Determine the [X, Y] coordinate at the center of the cell enclosing the given text.  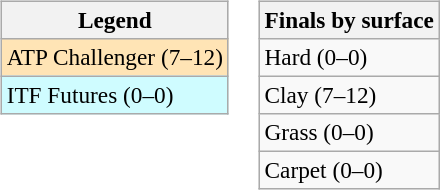
Clay (7–12) [349, 95]
Grass (0–0) [349, 133]
Finals by surface [349, 20]
Hard (0–0) [349, 57]
ATP Challenger (7–12) [114, 57]
Carpet (0–0) [349, 171]
ITF Futures (0–0) [114, 95]
Legend [114, 20]
